Locate the cell with the specified text and output its [X, Y] center coordinate. 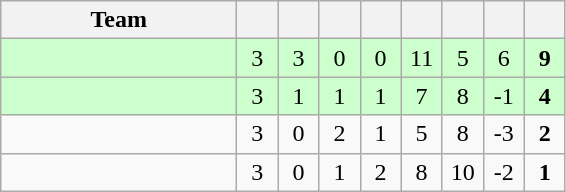
-2 [504, 172]
9 [544, 58]
Team [119, 20]
-3 [504, 134]
4 [544, 96]
11 [422, 58]
-1 [504, 96]
7 [422, 96]
10 [462, 172]
6 [504, 58]
